Pinpoint the cell where the given text exists, returning its (X, Y) midpoint coordinate. 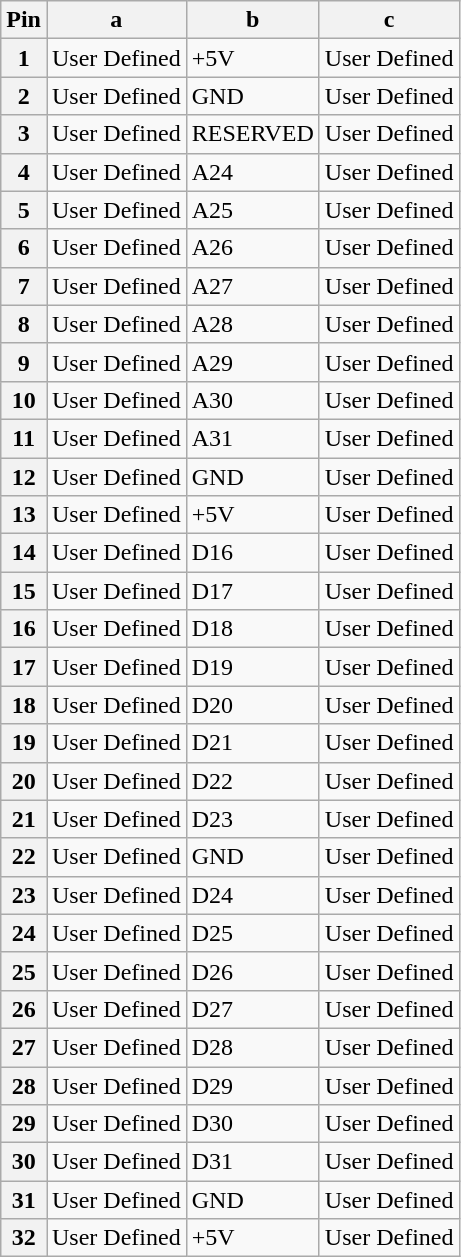
23 (24, 895)
D31 (252, 1162)
18 (24, 705)
D17 (252, 591)
D26 (252, 971)
14 (24, 553)
29 (24, 1124)
13 (24, 515)
25 (24, 971)
A28 (252, 324)
A24 (252, 172)
24 (24, 933)
A29 (252, 362)
32 (24, 1238)
21 (24, 819)
10 (24, 400)
3 (24, 134)
D23 (252, 819)
20 (24, 781)
16 (24, 629)
D22 (252, 781)
2 (24, 96)
Pin (24, 20)
31 (24, 1200)
D16 (252, 553)
A25 (252, 210)
a (116, 20)
A31 (252, 438)
27 (24, 1047)
D21 (252, 743)
7 (24, 286)
D19 (252, 667)
D18 (252, 629)
D24 (252, 895)
D30 (252, 1124)
D28 (252, 1047)
5 (24, 210)
A30 (252, 400)
15 (24, 591)
D29 (252, 1085)
D20 (252, 705)
6 (24, 248)
c (389, 20)
22 (24, 857)
8 (24, 324)
9 (24, 362)
19 (24, 743)
12 (24, 477)
RESERVED (252, 134)
4 (24, 172)
D25 (252, 933)
30 (24, 1162)
1 (24, 58)
11 (24, 438)
b (252, 20)
D27 (252, 1009)
17 (24, 667)
26 (24, 1009)
A26 (252, 248)
28 (24, 1085)
A27 (252, 286)
